For the text-containing cell, return its midpoint in (X, Y) coordinate format. 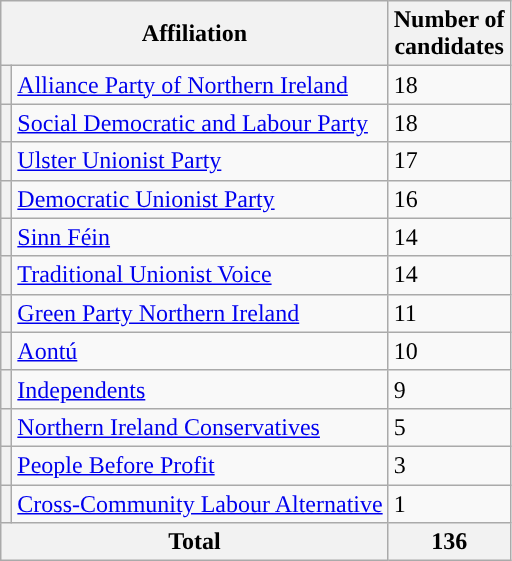
10 (449, 351)
Traditional Unionist Voice (200, 275)
Ulster Unionist Party (200, 161)
Alliance Party of Northern Ireland (200, 85)
3 (449, 465)
Green Party Northern Ireland (200, 313)
5 (449, 427)
People Before Profit (200, 465)
Northern Ireland Conservatives (200, 427)
Social Democratic and Labour Party (200, 123)
17 (449, 161)
Aontú (200, 351)
Cross-Community Labour Alternative (200, 503)
Number of candidates (449, 34)
1 (449, 503)
Total (194, 542)
9 (449, 389)
Affiliation (194, 34)
Independents (200, 389)
11 (449, 313)
136 (449, 542)
16 (449, 199)
Democratic Unionist Party (200, 199)
Sinn Féin (200, 237)
